Return the (X, Y) coordinate for the center point of the cell that contains the specified text.  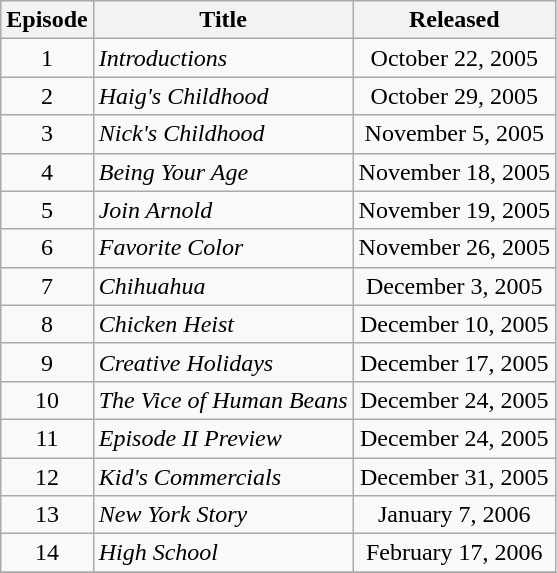
Favorite Color (223, 248)
13 (47, 515)
The Vice of Human Beans (223, 400)
Episode II Preview (223, 438)
October 29, 2005 (454, 96)
8 (47, 324)
December 3, 2005 (454, 286)
November 18, 2005 (454, 172)
12 (47, 477)
1 (47, 58)
November 5, 2005 (454, 134)
6 (47, 248)
High School (223, 553)
Being Your Age (223, 172)
Haig's Childhood (223, 96)
November 19, 2005 (454, 210)
Episode (47, 20)
Join Arnold (223, 210)
Title (223, 20)
January 7, 2006 (454, 515)
7 (47, 286)
Released (454, 20)
Chihuahua (223, 286)
November 26, 2005 (454, 248)
New York Story (223, 515)
February 17, 2006 (454, 553)
December 17, 2005 (454, 362)
Nick's Childhood (223, 134)
Creative Holidays (223, 362)
2 (47, 96)
December 10, 2005 (454, 324)
10 (47, 400)
Chicken Heist (223, 324)
4 (47, 172)
9 (47, 362)
Introductions (223, 58)
3 (47, 134)
14 (47, 553)
Kid's Commercials (223, 477)
December 31, 2005 (454, 477)
5 (47, 210)
October 22, 2005 (454, 58)
11 (47, 438)
